Return [X, Y] of the center of cell containing provided text 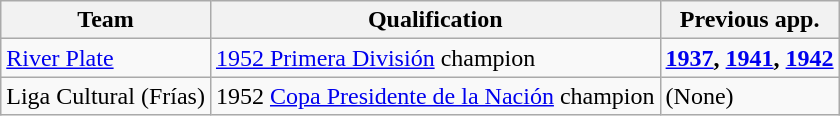
1952 Copa Presidente de la Nación champion [435, 96]
1952 Primera División champion [435, 58]
1937, 1941, 1942 [750, 58]
Liga Cultural (Frías) [106, 96]
Previous app. [750, 20]
Qualification [435, 20]
River Plate [106, 58]
(None) [750, 96]
Team [106, 20]
